Determine the [X, Y] coordinate at the center of the cell enclosing the given text.  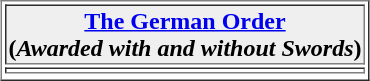
The German Order(Awarded with and without Swords) [184, 34]
